Extract the (X, Y) coordinate from the center of the cell holding the provided text.  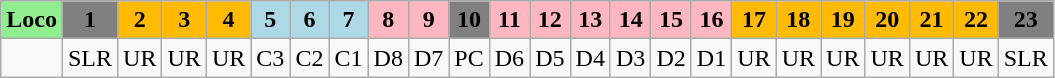
21 (931, 20)
18 (798, 20)
9 (428, 20)
5 (270, 20)
17 (754, 20)
23 (1026, 20)
6 (310, 20)
Loco (32, 20)
D2 (671, 58)
4 (228, 20)
C1 (348, 58)
11 (509, 20)
C2 (310, 58)
12 (550, 20)
1 (90, 20)
D8 (388, 58)
19 (843, 20)
PC (469, 58)
D6 (509, 58)
20 (887, 20)
C3 (270, 58)
10 (469, 20)
D3 (630, 58)
14 (630, 20)
2 (140, 20)
D5 (550, 58)
16 (711, 20)
D1 (711, 58)
15 (671, 20)
D7 (428, 58)
D4 (590, 58)
3 (184, 20)
7 (348, 20)
8 (388, 20)
22 (976, 20)
13 (590, 20)
